Return (X, Y) of the center of cell containing provided text 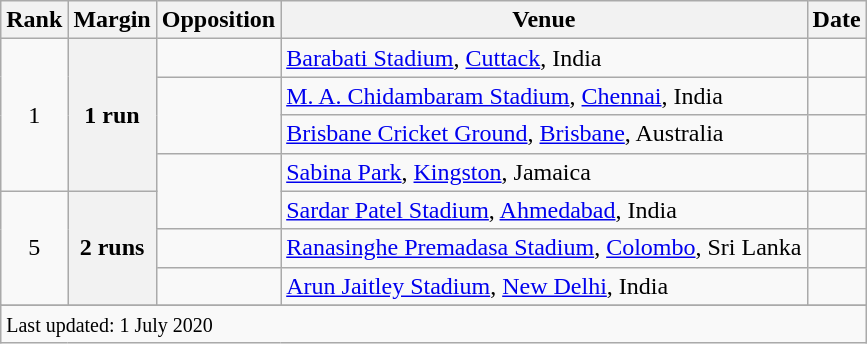
5 (34, 248)
Margin (112, 20)
Sabina Park, Kingston, Jamaica (544, 172)
Venue (544, 20)
Opposition (218, 20)
Brisbane Cricket Ground, Brisbane, Australia (544, 134)
Sardar Patel Stadium, Ahmedabad, India (544, 210)
Arun Jaitley Stadium, New Delhi, India (544, 286)
Last updated: 1 July 2020 (434, 324)
Barabati Stadium, Cuttack, India (544, 58)
Date (836, 20)
2 runs (112, 248)
1 (34, 115)
M. A. Chidambaram Stadium, Chennai, India (544, 96)
Ranasinghe Premadasa Stadium, Colombo, Sri Lanka (544, 248)
1 run (112, 115)
Rank (34, 20)
